Search for the cell housing the specified text and yield its [X, Y] center coordinate. 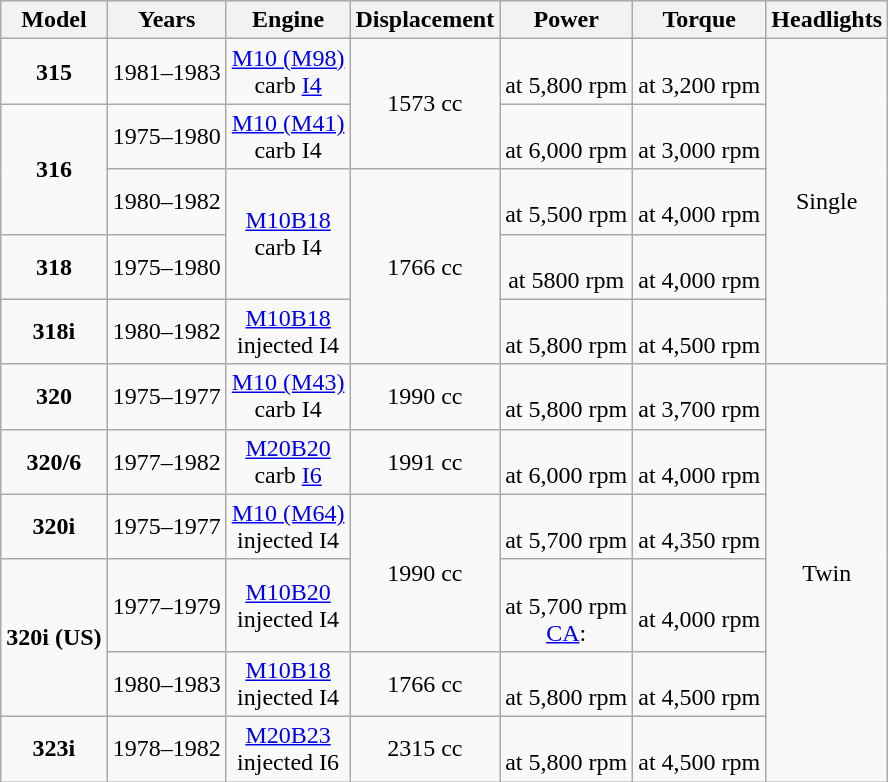
Displacement [425, 20]
318 [54, 266]
at 5,700 rpm [566, 526]
at 3,700 rpm [700, 396]
1978–1982 [166, 748]
at 5800 rpm [566, 266]
Headlights [827, 20]
M10B18 carb I4 [288, 234]
1991 cc [425, 462]
M10 (M41) carb I4 [288, 136]
320 [54, 396]
2315 cc [425, 748]
at 3,000 rpm [700, 136]
316 [54, 169]
Model [54, 20]
Single [827, 202]
M20B23 injected I6 [288, 748]
Engine [288, 20]
320i (US) [54, 638]
1573 cc [425, 104]
at 4,350 rpm [700, 526]
at 5,500 rpm [566, 202]
Years [166, 20]
320/6 [54, 462]
1977–1982 [166, 462]
315 [54, 72]
M10 (M64) injected I4 [288, 526]
318i [54, 332]
1980–1983 [166, 684]
Twin [827, 572]
M20B20 carb I6 [288, 462]
320i [54, 526]
at 3,200 rpm [700, 72]
M10 (M43) carb I4 [288, 396]
Power [566, 20]
1981–1983 [166, 72]
323i [54, 748]
M10B20 injected I4 [288, 605]
M10 (M98) carb I4 [288, 72]
at 5,700 rpm CA: [566, 605]
Torque [700, 20]
1977–1979 [166, 605]
